Locate the cell with the specified text and output its (X, Y) center coordinate. 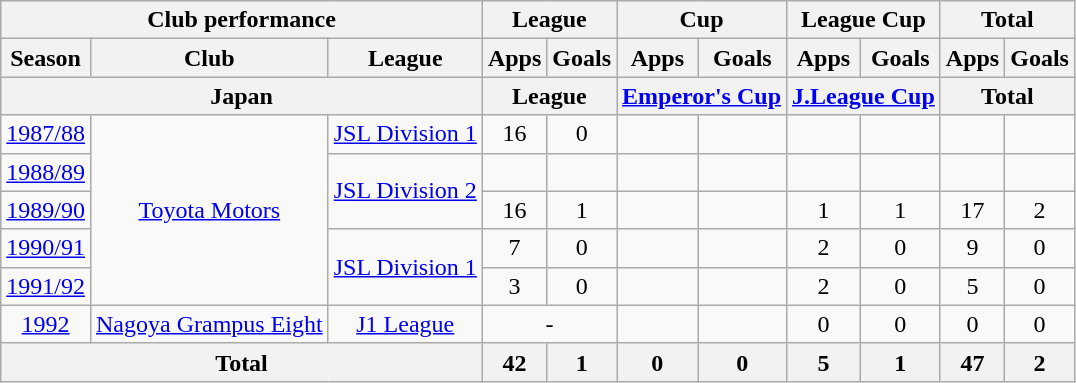
1990/91 (46, 248)
Japan (242, 96)
17 (972, 210)
J.League Cup (864, 96)
1992 (46, 324)
Toyota Motors (209, 210)
- (549, 324)
1989/90 (46, 210)
1987/88 (46, 134)
9 (972, 248)
7 (514, 248)
47 (972, 362)
1988/89 (46, 172)
Club (209, 58)
JSL Division 2 (405, 191)
League Cup (864, 20)
Emperor's Cup (702, 96)
Season (46, 58)
Nagoya Grampus Eight (209, 324)
Club performance (242, 20)
42 (514, 362)
J1 League (405, 324)
Cup (702, 20)
3 (514, 286)
1991/92 (46, 286)
